Identify which cell holds the provided text, then report its [x, y] central coordinate. 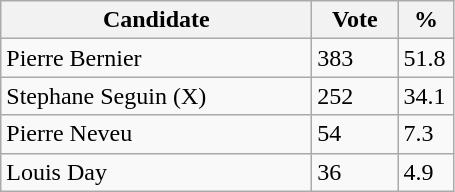
Candidate [156, 20]
Vote [355, 20]
34.1 [426, 96]
383 [355, 58]
Pierre Neveu [156, 134]
Louis Day [156, 172]
Stephane Seguin (X) [156, 96]
252 [355, 96]
% [426, 20]
51.8 [426, 58]
4.9 [426, 172]
Pierre Bernier [156, 58]
7.3 [426, 134]
54 [355, 134]
36 [355, 172]
